Output the [X, Y] coordinate of the center of the cell containing the given text.  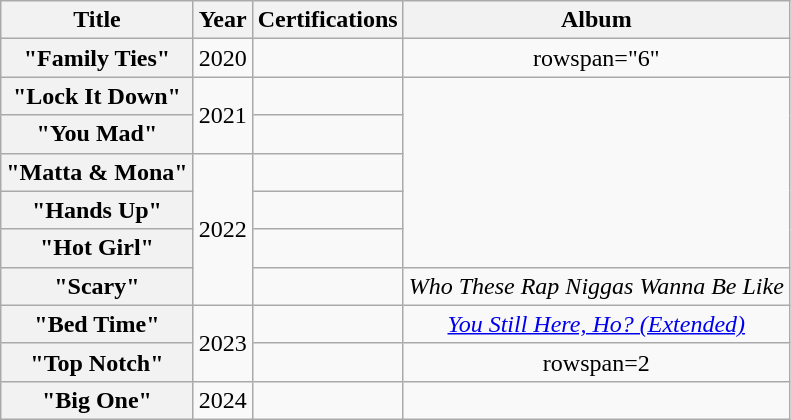
You Still Here, Ho? (Extended) [596, 324]
rowspan="6" [596, 58]
"Lock It Down" [97, 96]
Title [97, 20]
Year [222, 20]
"Bed Time" [97, 324]
"Top Notch" [97, 362]
2024 [222, 400]
2023 [222, 343]
"Hot Girl" [97, 248]
2022 [222, 229]
Certifications [328, 20]
"Scary" [97, 286]
Who These Rap Niggas Wanna Be Like [596, 286]
Album [596, 20]
2020 [222, 58]
2021 [222, 115]
"You Mad" [97, 134]
"Family Ties" [97, 58]
rowspan=2 [596, 362]
"Matta & Mona" [97, 172]
"Big One" [97, 400]
"Hands Up" [97, 210]
